Search for the cell housing the specified text and yield its [X, Y] center coordinate. 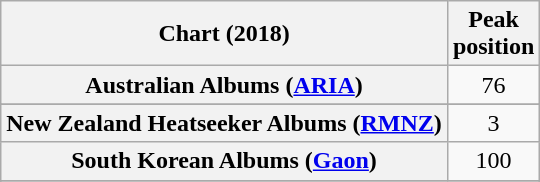
Australian Albums (ARIA) [224, 85]
3 [493, 123]
South Korean Albums (Gaon) [224, 161]
100 [493, 161]
Peakposition [493, 34]
Chart (2018) [224, 34]
76 [493, 85]
New Zealand Heatseeker Albums (RMNZ) [224, 123]
